From the cell containing the given text, extract its center point as (X, Y) coordinate. 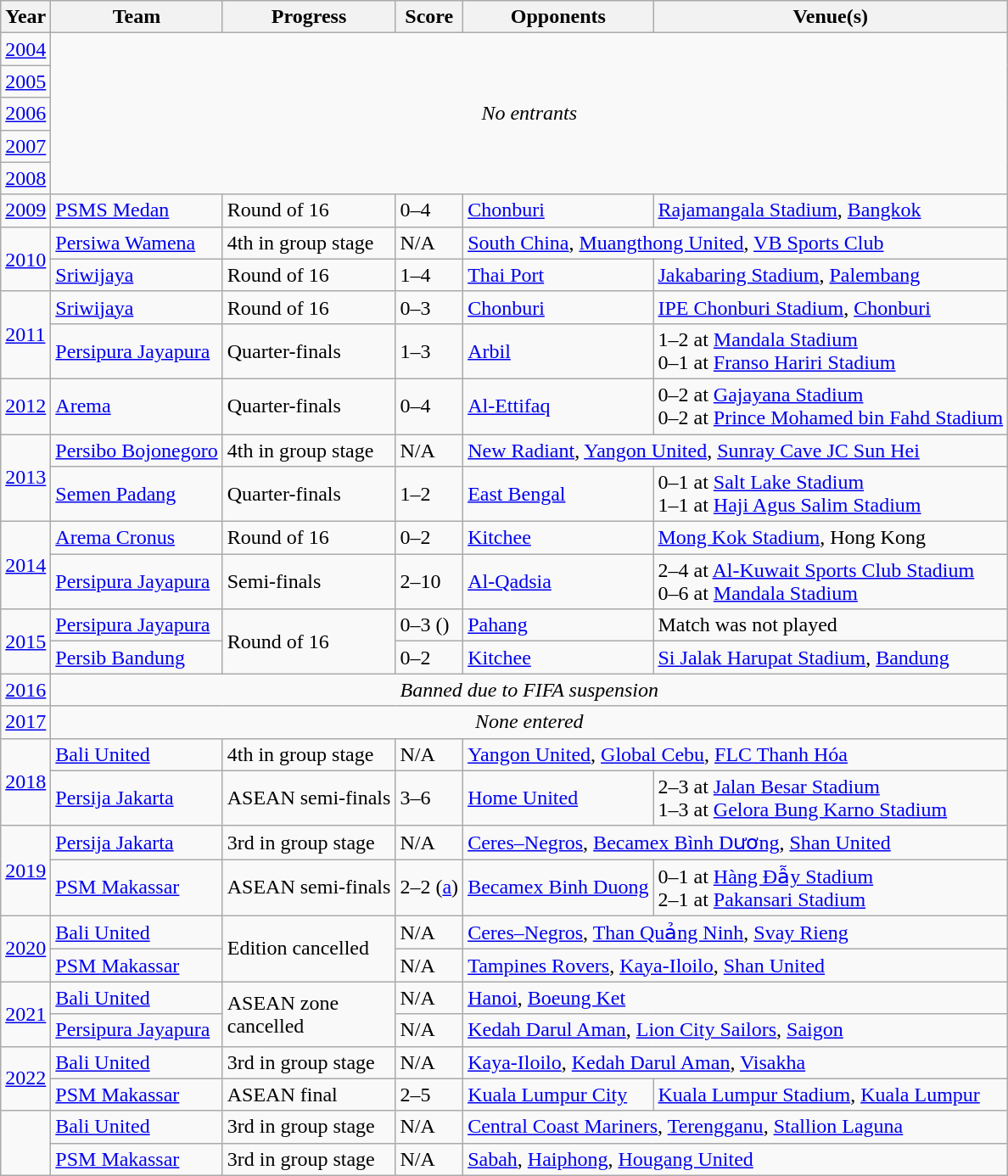
Semi-finals (309, 582)
Thai Port (558, 275)
Kaya-Iloilo, Kedah Darul Aman, Visakha (736, 1062)
IPE Chonburi Stadium, Chonburi (831, 307)
Ceres–Negros, Than Quảng Ninh, Svay Rieng (736, 932)
Year (25, 17)
2009 (25, 210)
No entrants (529, 114)
Edition cancelled (309, 949)
1–2 at Mandala Stadium0–1 at Franso Hariri Stadium (831, 351)
2019 (25, 871)
Kuala Lumpur City (558, 1095)
Progress (309, 17)
None entered (529, 722)
2–2 (a) (429, 888)
2022 (25, 1078)
PSMS Medan (137, 210)
Tampines Rovers, Kaya-Iloilo, Shan United (736, 966)
2015 (25, 641)
Becamex Binh Duong (558, 888)
Banned due to FIFA suspension (529, 690)
Pahang (558, 625)
Ceres–Negros, Becamex Bình Dương, Shan United (736, 843)
Al-Qadsia (558, 582)
1–3 (429, 351)
Al-Ettifaq (558, 406)
2005 (25, 81)
0–3 () (429, 625)
2–5 (429, 1095)
Persibo Bojonegoro (137, 451)
Rajamangala Stadium, Bangkok (831, 210)
Jakabaring Stadium, Palembang (831, 275)
2017 (25, 722)
Team (137, 17)
Home United (558, 798)
ASEAN final (309, 1095)
2021 (25, 1014)
2010 (25, 259)
Semen Padang (137, 494)
0–2 at Gajayana Stadium0–2 at Prince Mohamed bin Fahd Stadium (831, 406)
2020 (25, 949)
0–1 at Salt Lake Stadium1–1 at Haji Agus Salim Stadium (831, 494)
2004 (25, 49)
2016 (25, 690)
2–10 (429, 582)
Yangon United, Global Cebu, FLC Thanh Hóa (736, 754)
New Radiant, Yangon United, Sunray Cave JC Sun Hei (736, 451)
Arema (137, 406)
Opponents (558, 17)
1–4 (429, 275)
Arema Cronus (137, 538)
Sabah, Haiphong, Hougang United (736, 1159)
Mong Kok Stadium, Hong Kong (831, 538)
1–2 (429, 494)
Persiwa Wamena (137, 243)
Si Jalak Harupat Stadium, Bandung (831, 658)
3–6 (429, 798)
2013 (25, 479)
Kedah Darul Aman, Lion City Sailors, Saigon (736, 1030)
Match was not played (831, 625)
2011 (25, 334)
Kuala Lumpur Stadium, Kuala Lumpur (831, 1095)
East Bengal (558, 494)
2006 (25, 114)
Score (429, 17)
0–3 (429, 307)
2–4 at Al-Kuwait Sports Club Stadium0–6 at Mandala Stadium (831, 582)
Venue(s) (831, 17)
0–1 at Hàng Đẫy Stadium2–1 at Pakansari Stadium (831, 888)
2012 (25, 406)
ASEAN zonecancelled (309, 1014)
Persib Bandung (137, 658)
2018 (25, 782)
Arbil (558, 351)
Hanoi, Boeung Ket (736, 998)
2014 (25, 565)
2008 (25, 178)
2007 (25, 146)
2–3 at Jalan Besar Stadium1–3 at Gelora Bung Karno Stadium (831, 798)
Central Coast Mariners, Terengganu, Stallion Laguna (736, 1127)
South China, Muangthong United, VB Sports Club (736, 243)
